Return the [x, y] coordinate for the center point of the cell that contains the specified text.  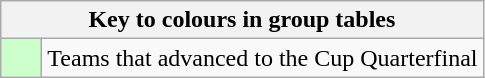
Key to colours in group tables [242, 20]
Teams that advanced to the Cup Quarterfinal [262, 58]
